Detect which cell encompasses the target text, then output its (x, y) center coordinate. 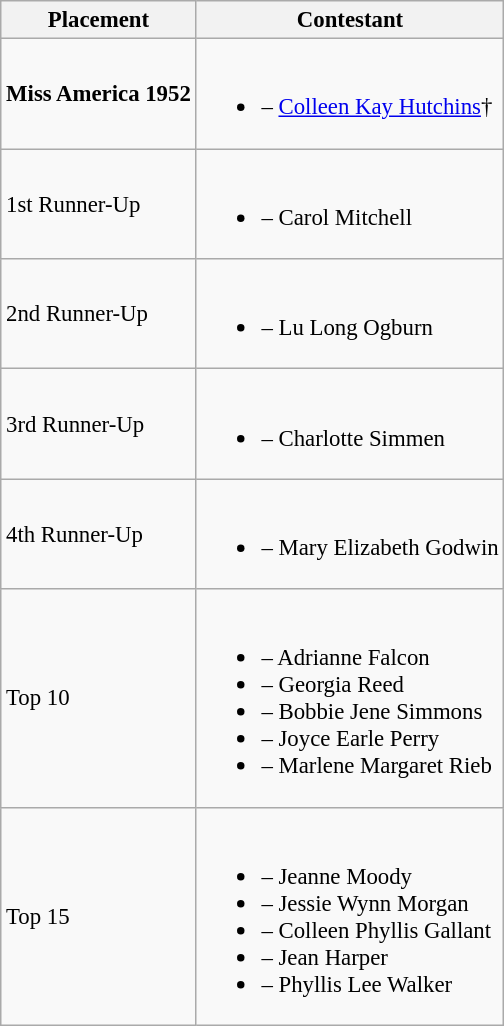
2nd Runner-Up (98, 314)
– Charlotte Simmen (350, 424)
– Colleen Kay Hutchins† (350, 94)
3rd Runner-Up (98, 424)
– Adrianne Falcon – Georgia Reed – Bobbie Jene Simmons – Joyce Earle Perry – Marlene Margaret Rieb (350, 698)
Miss America 1952 (98, 94)
1st Runner-Up (98, 204)
Contestant (350, 20)
– Jeanne Moody – Jessie Wynn Morgan – Colleen Phyllis Gallant – Jean Harper – Phyllis Lee Walker (350, 916)
– Lu Long Ogburn (350, 314)
Top 15 (98, 916)
4th Runner-Up (98, 534)
– Carol Mitchell (350, 204)
Top 10 (98, 698)
– Mary Elizabeth Godwin (350, 534)
Placement (98, 20)
